Extract the (x, y) coordinate from the center of the cell holding the provided text.  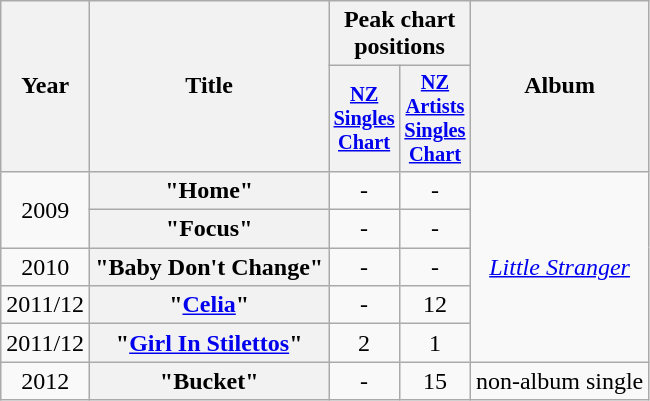
"Celia" (210, 305)
Title (210, 86)
2009 (46, 209)
"Focus" (210, 229)
"Baby Don't Change" (210, 267)
"Home" (210, 190)
NZ Artists Singles Chart (436, 119)
"Girl In Stilettos" (210, 343)
1 (436, 343)
Album (559, 86)
2012 (46, 381)
15 (436, 381)
"Bucket" (210, 381)
12 (436, 305)
2 (364, 343)
NZ Singles Chart (364, 119)
2010 (46, 267)
non-album single (559, 381)
Peak chart positions (400, 34)
Little Stranger (559, 266)
Year (46, 86)
